Search for the cell housing the specified text and yield its [x, y] center coordinate. 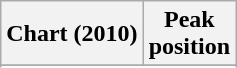
Peakposition [189, 34]
Chart (2010) [72, 34]
